Return the [x, y] coordinate for the center point of the cell that contains the specified text.  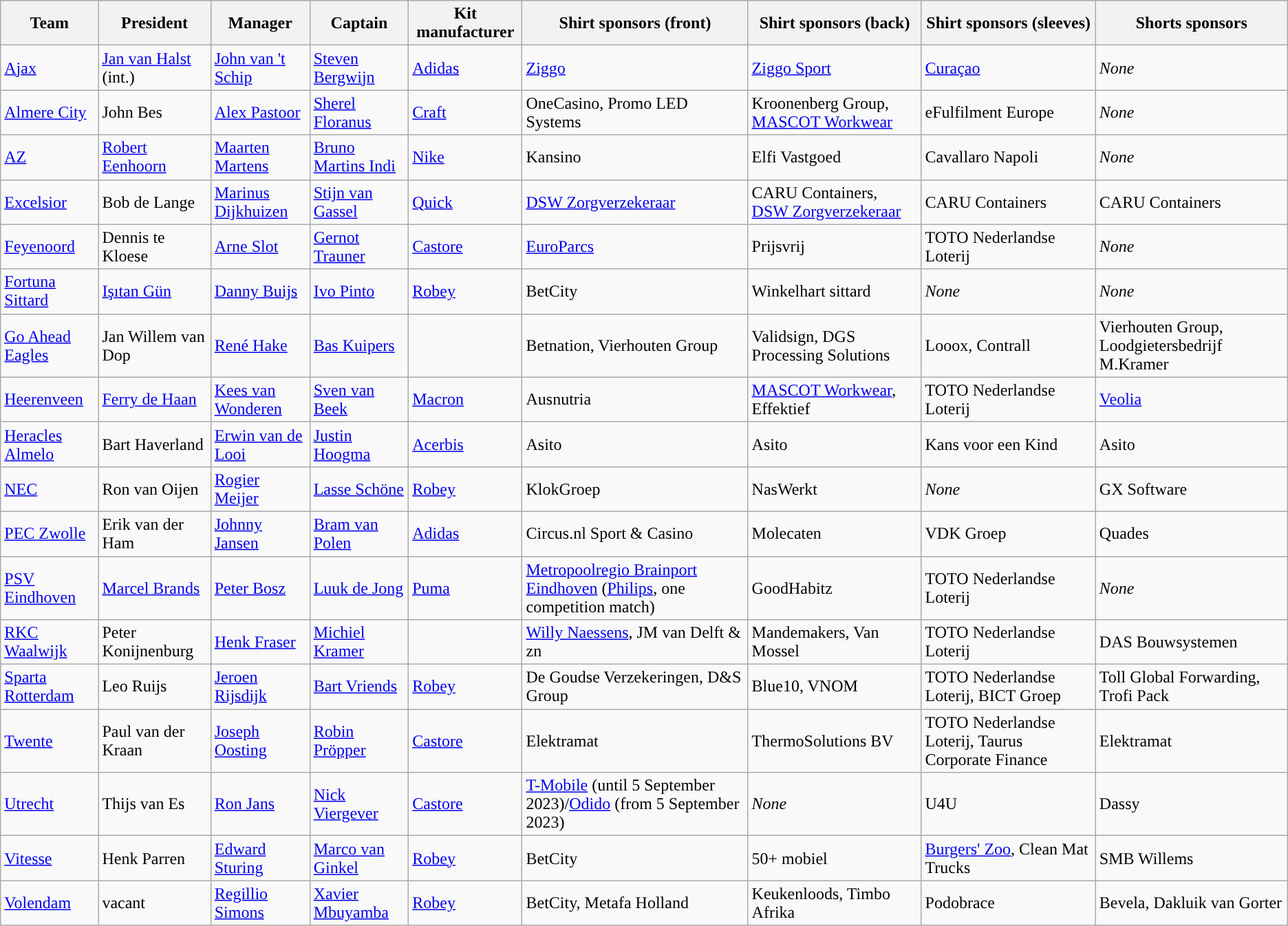
Ajax [50, 67]
Sven van Beek [359, 399]
TOTO Nederlandse Loterij, Taurus Corporate Finance [1009, 741]
Circus.nl Sport & Casino [635, 534]
Ausnutria [635, 399]
Henk Parren [154, 859]
Sparta Rotterdam [50, 687]
Danny Buijs [260, 292]
KlokGroep [635, 488]
Bart Haverland [154, 444]
Peter Konijnenburg [154, 643]
Alex Pastoor [260, 113]
Rogier Meijer [260, 488]
Shirt sponsors (front) [635, 23]
Captain [359, 23]
Vierhouten Group, Loodgietersbedrijf M.Kramer [1192, 345]
Betnation, Vierhouten Group [635, 345]
Acerbis [465, 444]
Lasse Schöne [359, 488]
Steven Bergwijn [359, 67]
Almere City [50, 113]
Michiel Kramer [359, 643]
Bas Kuipers [359, 345]
Heerenveen [50, 399]
Peter Bosz [260, 588]
Bruno Martins Indi [359, 157]
Leo Ruijs [154, 687]
Curaçao [1009, 67]
SMB Willems [1192, 859]
vacant [154, 903]
Keukenloods, Timbo Afrika [835, 903]
Sherel Floranus [359, 113]
Marco van Ginkel [359, 859]
Volendam [50, 903]
NasWerkt [835, 488]
VDK Groep [1009, 534]
Nike [465, 157]
Veolia [1192, 399]
Ferry de Haan [154, 399]
Team [50, 23]
Validsign, DGS Processing Solutions [835, 345]
Erik van der Ham [154, 534]
GX Software [1192, 488]
Kit manufacturer [465, 23]
Ivo Pinto [359, 292]
Kees van Wonderen [260, 399]
John van 't Schip [260, 67]
Kroonenberg Group, MASCOT Workwear [835, 113]
Burgers' Zoo, Clean Mat Trucks [1009, 859]
GoodHabitz [835, 588]
Dennis te Kloese [154, 246]
Shirt sponsors (back) [835, 23]
Bevela, Dakluik van Gorter [1192, 903]
Arne Slot [260, 246]
Johnny Jansen [260, 534]
Erwin van de Looi [260, 444]
Thijs van Es [154, 804]
Joseph Oosting [260, 741]
EuroParcs [635, 246]
Prijsvrij [835, 246]
CARU Containers, DSW Zorgverzekeraar [835, 202]
Regillio Simons [260, 903]
Podobrace [1009, 903]
De Goudse Verzekeringen, D&S Group [635, 687]
Henk Fraser [260, 643]
Jan van Halst (int.) [154, 67]
T-Mobile (until 5 September 2023)/Odido (from 5 September 2023) [635, 804]
René Hake [260, 345]
DAS Bouwsystemen [1192, 643]
TOTO Nederlandse Loterij, BICT Groep [1009, 687]
Molecaten [835, 534]
Stijn van Gassel [359, 202]
Justin Hoogma [359, 444]
Blue10, VNOM [835, 687]
Maarten Martens [260, 157]
ThermoSolutions BV [835, 741]
Jan Willem van Dop [154, 345]
Kansino [635, 157]
Go Ahead Eagles [50, 345]
Xavier Mbuyamba [359, 903]
Quick [465, 202]
Fortuna Sittard [50, 292]
Excelsior [50, 202]
President [154, 23]
Metropoolregio Brainport Eindhoven (Philips, one competition match) [635, 588]
Marcel Brands [154, 588]
Feyenoord [50, 246]
Shirt sponsors (sleeves) [1009, 23]
Işıtan Gün [154, 292]
Ziggo Sport [835, 67]
Winkelhart sittard [835, 292]
Utrecht [50, 804]
U4U [1009, 804]
Jeroen Rijsdijk [260, 687]
BetCity, Metafa Holland [635, 903]
Ron van Oijen [154, 488]
Looox, Contrall [1009, 345]
Craft [465, 113]
RKC Waalwijk [50, 643]
John Bes [154, 113]
Ron Jans [260, 804]
NEC [50, 488]
50+ mobiel [835, 859]
Twente [50, 741]
Bart Vriends [359, 687]
MASCOT Workwear, Effektief [835, 399]
Toll Global Forwarding, Trofi Pack [1192, 687]
Gernot Trauner [359, 246]
Bram van Polen [359, 534]
Robert Eenhoorn [154, 157]
Shorts sponsors [1192, 23]
Dassy [1192, 804]
Manager [260, 23]
Quades [1192, 534]
AZ [50, 157]
Robin Pröpper [359, 741]
Mandemakers, Van Mossel [835, 643]
Ziggo [635, 67]
PEC Zwolle [50, 534]
OneCasino, Promo LED Systems [635, 113]
Elfi Vastgoed [835, 157]
Puma [465, 588]
eFulfilment Europe [1009, 113]
Macron [465, 399]
PSV Eindhoven [50, 588]
Kans voor een Kind [1009, 444]
Nick Viergever [359, 804]
Vitesse [50, 859]
Marinus Dijkhuizen [260, 202]
Willy Naessens, JM van Delft & zn [635, 643]
Paul van der Kraan [154, 741]
Luuk de Jong [359, 588]
Cavallaro Napoli [1009, 157]
Bob de Lange [154, 202]
Heracles Almelo [50, 444]
DSW Zorgverzekeraar [635, 202]
Edward Sturing [260, 859]
